Identify which cell holds the provided text, then report its (X, Y) central coordinate. 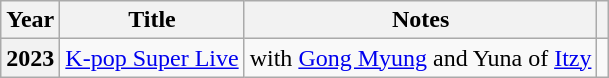
Notes (420, 20)
with Gong Myung and Yuna of Itzy (420, 58)
K-pop Super Live (152, 58)
2023 (30, 58)
Title (152, 20)
Year (30, 20)
